Determine the [X, Y] coordinate at the center of the cell enclosing the given text.  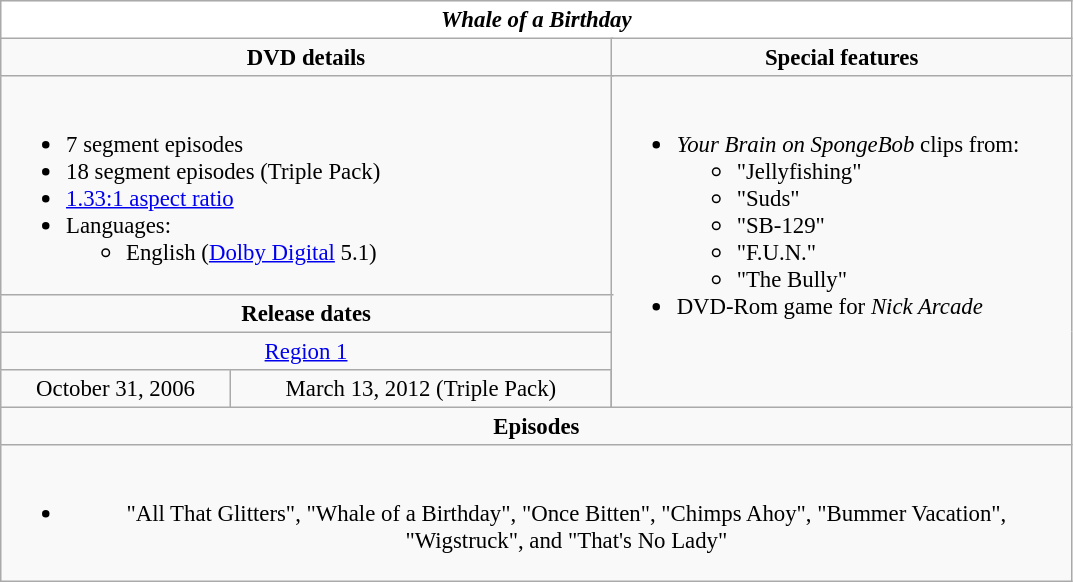
Whale of a Birthday [536, 20]
Release dates [306, 313]
Your Brain on SpongeBob clips from:"Jellyfishing""Suds""SB-129""F.U.N.""The Bully"DVD-Rom game for Nick Arcade [842, 242]
7 segment episodes18 segment episodes (Triple Pack)1.33:1 aspect ratioLanguages:English (Dolby Digital 5.1) [306, 185]
March 13, 2012 (Triple Pack) [420, 388]
DVD details [306, 58]
Region 1 [306, 351]
Special features [842, 58]
October 31, 2006 [116, 388]
Episodes [536, 426]
"All That Glitters", "Whale of a Birthday", "Once Bitten", "Chimps Ahoy", "Bummer Vacation", "Wigstruck", and "That's No Lady" [536, 514]
